Return [X, Y] of the center of cell containing provided text 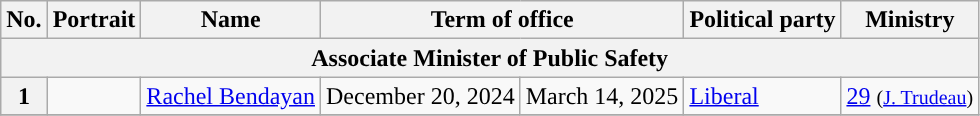
Rachel Bendayan [231, 96]
Liberal [762, 96]
Political party [762, 20]
1 [24, 96]
March 14, 2025 [602, 96]
Portrait [94, 20]
29 (J. Trudeau) [910, 96]
December 20, 2024 [421, 96]
Term of office [502, 20]
Name [231, 20]
No. [24, 20]
Ministry [910, 20]
Associate Minister of Public Safety [490, 58]
